Locate the cell with the specified text and output its [x, y] center coordinate. 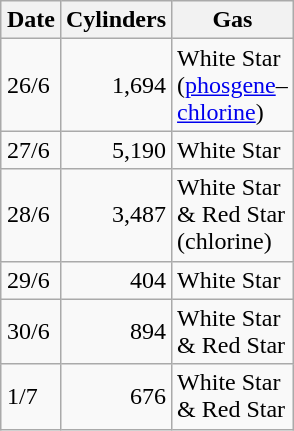
3,487 [116, 215]
26/6 [30, 85]
28/6 [30, 215]
Cylinders [116, 20]
5,190 [116, 150]
1,694 [116, 85]
894 [116, 332]
27/6 [30, 150]
404 [116, 280]
Gas [233, 20]
676 [116, 396]
White Star& Red Star(chlorine) [233, 215]
White Star (phosgene–chlorine) [233, 85]
1/7 [30, 396]
29/6 [30, 280]
30/6 [30, 332]
Date [30, 20]
